From the cell containing the given text, extract its center point as (x, y) coordinate. 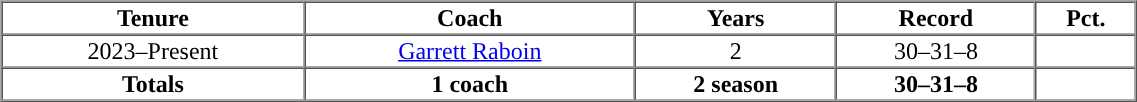
2023–Present (154, 50)
2 season (736, 84)
Garrett Raboin (470, 50)
Record (936, 18)
2 (736, 50)
1 coach (470, 84)
Totals (154, 84)
Tenure (154, 18)
Pct. (1086, 18)
Coach (470, 18)
Years (736, 18)
